Find where the given text appears and provide that cell's center as [X, Y] coordinate. 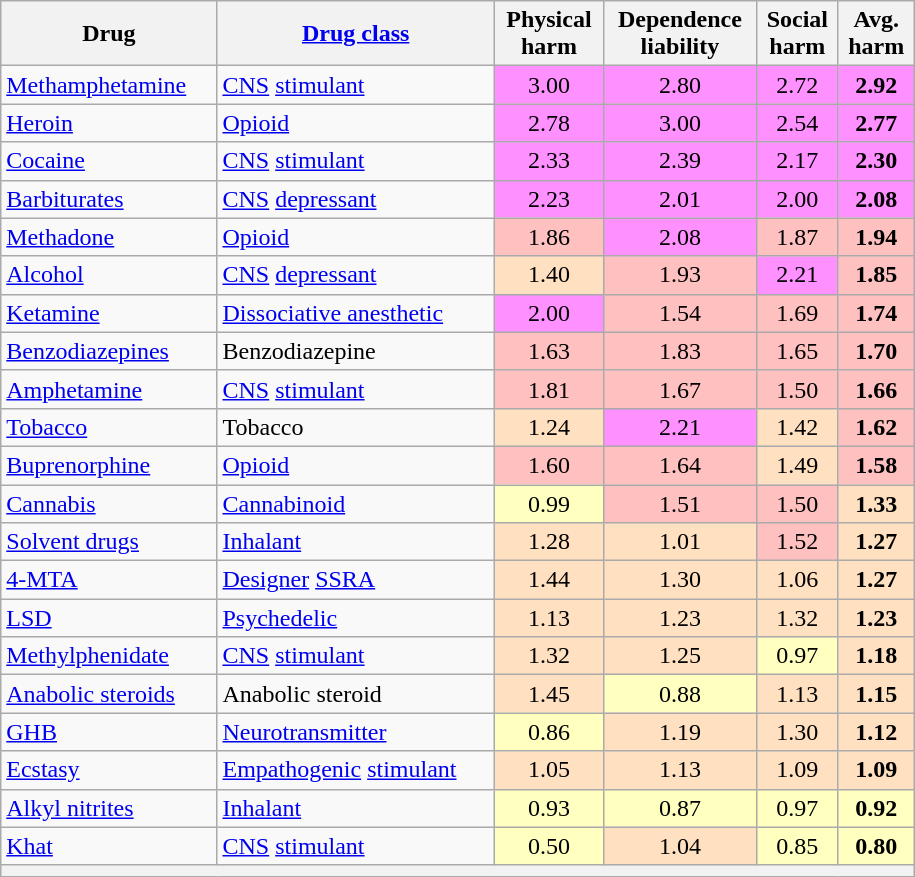
2.30 [876, 161]
Neurotransmitter [356, 732]
1.69 [797, 313]
1.44 [548, 580]
1.93 [680, 275]
1.19 [680, 732]
1.54 [680, 313]
1.65 [797, 351]
Empathogenic stimulant [356, 770]
0.86 [548, 732]
0.80 [876, 846]
Methadone [109, 237]
Solvent drugs [109, 542]
1.15 [876, 694]
1.63 [548, 351]
Dependenceliability [680, 34]
Designer SSRA [356, 580]
Benzodiazepines [109, 351]
1.12 [876, 732]
Alcohol [109, 275]
0.99 [548, 503]
Amphetamine [109, 389]
Cannabinoid [356, 503]
Ketamine [109, 313]
1.01 [680, 542]
Dissociative anesthetic [356, 313]
1.94 [876, 237]
1.87 [797, 237]
Drug class [356, 34]
1.62 [876, 427]
2.54 [797, 123]
Avg.harm [876, 34]
2.77 [876, 123]
2.78 [548, 123]
1.70 [876, 351]
1.67 [680, 389]
Anabolic steroid [356, 694]
1.18 [876, 656]
LSD [109, 618]
0.93 [548, 808]
1.58 [876, 465]
1.06 [797, 580]
2.01 [680, 199]
2.92 [876, 85]
Khat [109, 846]
2.17 [797, 161]
GHB [109, 732]
1.33 [876, 503]
1.64 [680, 465]
Physicalharm [548, 34]
Heroin [109, 123]
Drug [109, 34]
1.85 [876, 275]
1.74 [876, 313]
1.25 [680, 656]
2.72 [797, 85]
1.24 [548, 427]
0.88 [680, 694]
1.66 [876, 389]
1.04 [680, 846]
Anabolic steroids [109, 694]
1.60 [548, 465]
1.05 [548, 770]
0.87 [680, 808]
1.51 [680, 503]
Barbiturates [109, 199]
Cannabis [109, 503]
1.40 [548, 275]
0.85 [797, 846]
Alkyl nitrites [109, 808]
2.39 [680, 161]
Psychedelic [356, 618]
4-MTA [109, 580]
Socialharm [797, 34]
1.86 [548, 237]
1.83 [680, 351]
Methylphenidate [109, 656]
1.52 [797, 542]
Buprenorphine [109, 465]
0.92 [876, 808]
Benzodiazepine [356, 351]
1.45 [548, 694]
2.23 [548, 199]
1.81 [548, 389]
1.49 [797, 465]
Ecstasy [109, 770]
1.28 [548, 542]
Methamphetamine [109, 85]
2.80 [680, 85]
0.50 [548, 846]
Cocaine [109, 161]
1.42 [797, 427]
2.33 [548, 161]
